Pinpoint the cell where the given text exists, returning its [x, y] midpoint coordinate. 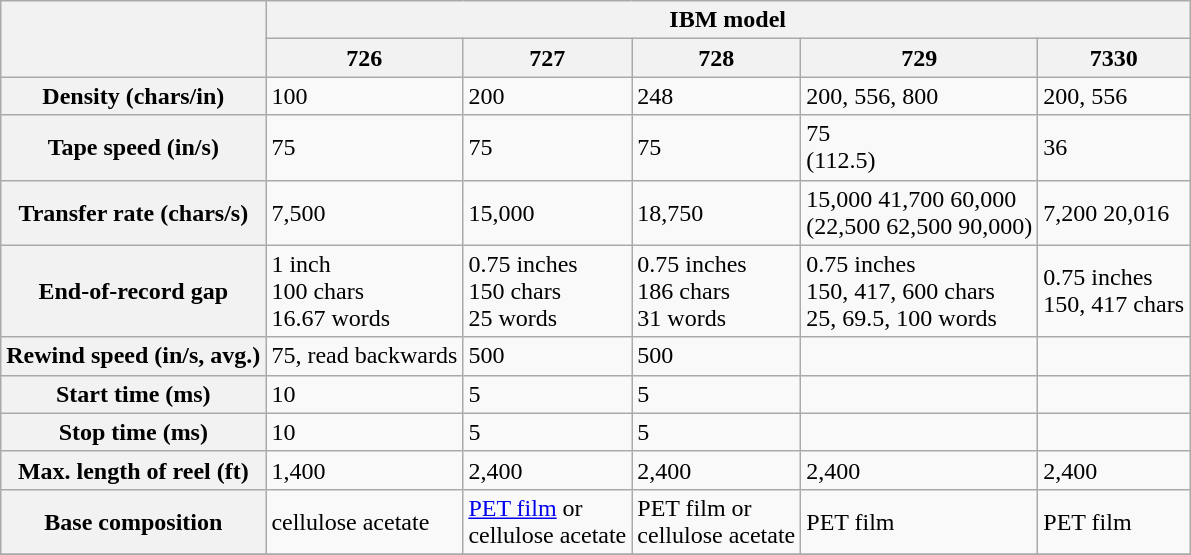
Max. length of reel (ft) [134, 470]
200, 556, 800 [920, 96]
0.75 inches 150, 417, 600 chars 25, 69.5, 100 words [920, 291]
1,400 [364, 470]
728 [716, 58]
7,500 [364, 212]
0.75 inches 150, 417 chars [1114, 291]
7,200 20,016 [1114, 212]
15,000 [548, 212]
36 [1114, 148]
200 [548, 96]
726 [364, 58]
cellulose acetate [364, 522]
1 inch 100 chars 16.67 words [364, 291]
Rewind speed (in/s, avg.) [134, 356]
Start time (ms) [134, 394]
0.75 inches 186 chars 31 words [716, 291]
15,000 41,700 60,000(22,500 62,500 90,000) [920, 212]
7330 [1114, 58]
Base composition [134, 522]
IBM model [728, 20]
100 [364, 96]
729 [920, 58]
Tape speed (in/s) [134, 148]
0.75 inches 150 chars 25 words [548, 291]
Transfer rate (chars/s) [134, 212]
75, read backwards [364, 356]
200, 556 [1114, 96]
75(112.5) [920, 148]
Stop time (ms) [134, 432]
18,750 [716, 212]
End-of-record gap [134, 291]
248 [716, 96]
Density (chars/in) [134, 96]
727 [548, 58]
